Detect which cell encompasses the target text, then output its (X, Y) center coordinate. 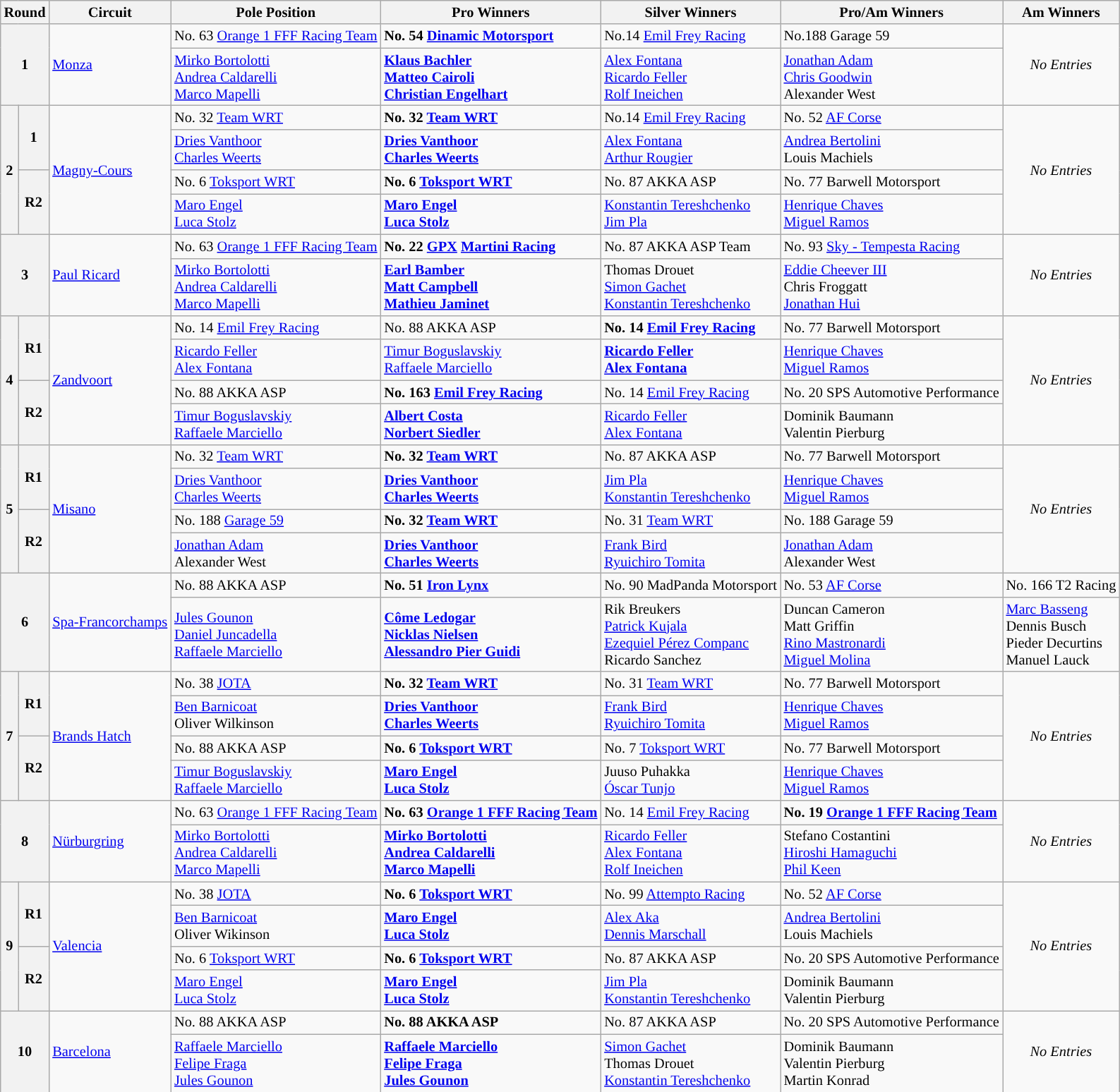
Marc Basseng Dennis Busch Pieder Decurtins Manuel Lauck (1061, 634)
Nürburgring (110, 841)
Monza (110, 65)
Spa-Francorchamps (110, 622)
No. 93 Sky - Tempesta Racing (892, 246)
No. 53 AF Corse (892, 585)
2 (10, 169)
No. 22 GPX Martini Racing (490, 246)
Pro/Am Winners (892, 12)
4 (10, 380)
Magny-Cours (110, 169)
3 (25, 275)
Brands Hatch (110, 736)
Round (25, 12)
No. 163 Emil Frey Racing (490, 392)
Silver Winners (690, 12)
Dominik Baumann Valentin Pierburg Martin Konrad (892, 1063)
Valencia (110, 947)
Alex Fontana Arthur Rougier (690, 150)
Jules Gounon Daniel Juncadella Raffaele Marciello (275, 634)
No. 166 T2 Racing (1061, 585)
Duncan Cameron Matt Griffin Rino Mastronardi Miguel Molina (892, 634)
Earl Bamber Matt Campbell Mathieu Jaminet (490, 287)
Barcelona (110, 1051)
Juuso Puhakka Óscar Tunjo (690, 780)
Albert Costa Norbert Siedler (490, 424)
No. 99 Attempto Racing (690, 894)
Alex Aka Dennis Marschall (690, 926)
5 (10, 509)
7 (10, 736)
No.188 Garage 59 (892, 36)
Pro Winners (490, 12)
Circuit (110, 12)
Côme Ledogar Nicklas Nielsen Alessandro Pier Guidi (490, 634)
Konstantin Tereshchenko Jim Pla (690, 214)
No. 7 Toksport WRT (690, 748)
Stefano Costantini Hiroshi Hamaguchi Phil Keen (892, 853)
9 (10, 947)
No. 54 Dinamic Motorsport (490, 36)
No. 87 AKKA ASP Team (690, 246)
Ricardo Feller Alex Fontana Rolf Ineichen (690, 853)
Simon Gachet Thomas Drouet Konstantin Tereshchenko (690, 1063)
Ben Barnicoat Oliver Wikinson (275, 926)
Eddie Cheever III Chris Froggatt Jonathan Hui (892, 287)
Klaus Bachler Matteo Cairoli Christian Engelhart (490, 77)
8 (25, 841)
Alex Fontana Ricardo Feller Rolf Ineichen (690, 77)
Misano (110, 509)
Jonathan Adam Chris Goodwin Alexander West (892, 77)
No. 51 Iron Lynx (490, 585)
6 (25, 622)
Zandvoort (110, 380)
No. 19 Orange 1 FFF Racing Team (892, 812)
10 (25, 1051)
Thomas Drouet Simon Gachet Konstantin Tereshchenko (690, 287)
Rik Breukers Patrick Kujala Ezequiel Pérez Companc Ricardo Sanchez (690, 634)
Pole Position (275, 12)
No. 90 MadPanda Motorsport (690, 585)
Paul Ricard (110, 275)
Am Winners (1061, 12)
Ben Barnicoat Oliver Wilkinson (275, 715)
